Find where the given text appears and provide that cell's center as (x, y) coordinate. 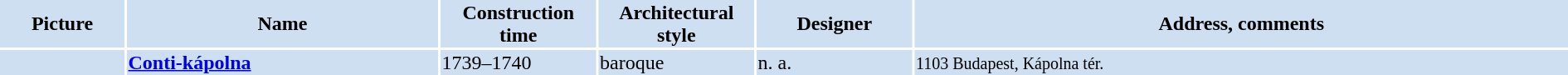
Address, comments (1241, 23)
1103 Budapest, Kápolna tér. (1241, 62)
Architectural style (677, 23)
baroque (677, 62)
Construction time (519, 23)
1739–1740 (519, 62)
Picture (62, 23)
Name (282, 23)
n. a. (835, 62)
Conti-kápolna (282, 62)
Designer (835, 23)
